For the text-containing cell, return its midpoint in [X, Y] coordinate format. 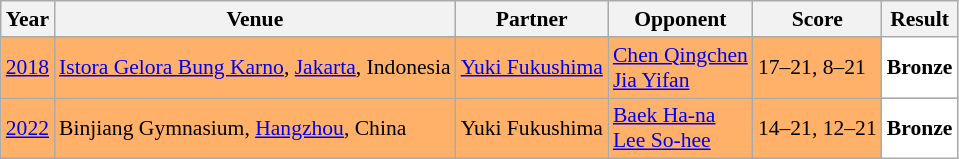
Partner [532, 19]
2022 [28, 128]
Binjiang Gymnasium, Hangzhou, China [255, 128]
Venue [255, 19]
Result [920, 19]
14–21, 12–21 [818, 128]
2018 [28, 68]
Chen Qingchen Jia Yifan [680, 68]
Baek Ha-na Lee So-hee [680, 128]
17–21, 8–21 [818, 68]
Istora Gelora Bung Karno, Jakarta, Indonesia [255, 68]
Year [28, 19]
Opponent [680, 19]
Score [818, 19]
